Return the [x, y] coordinate for the center point of the cell that contains the specified text.  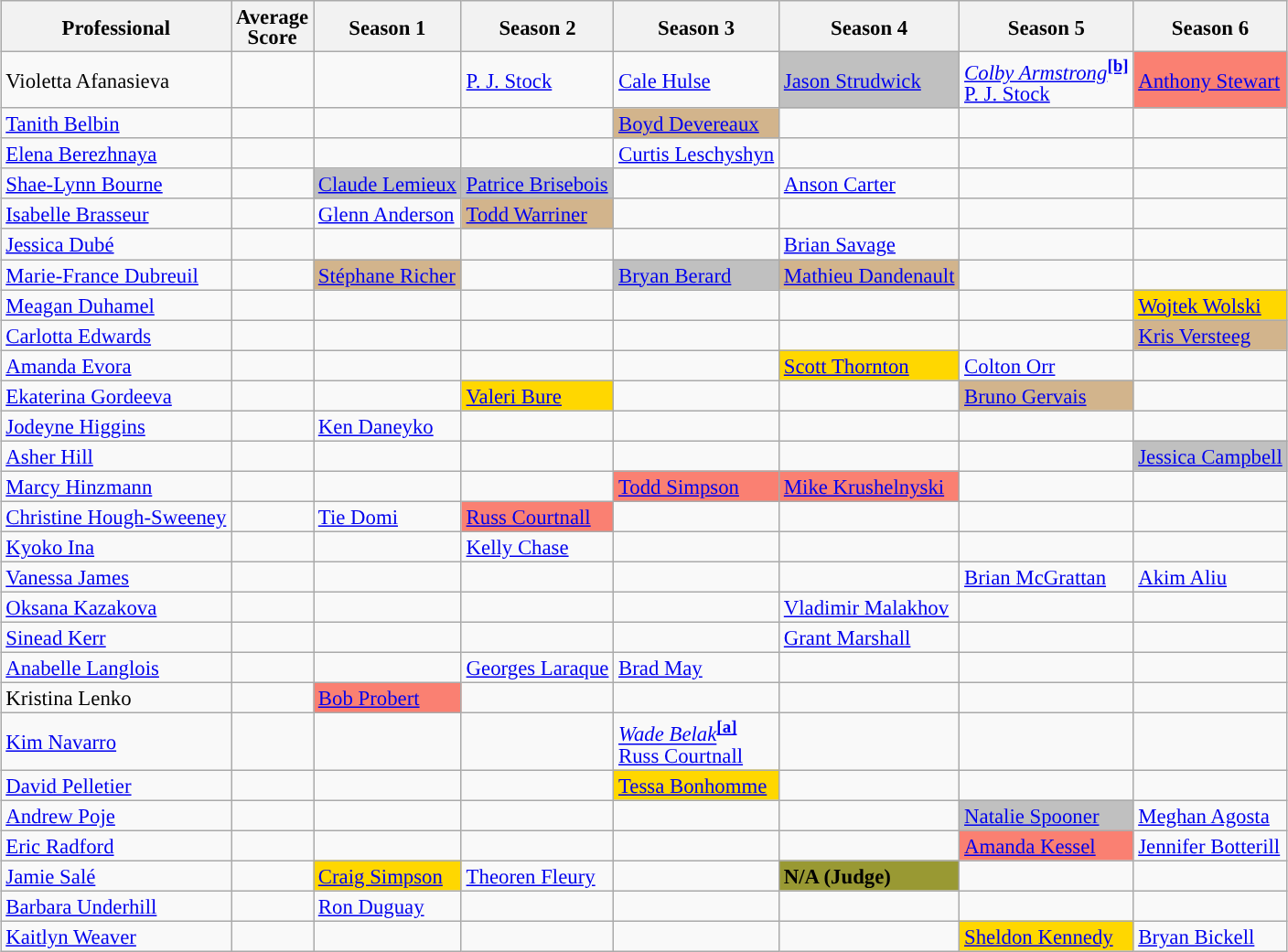
Season 1 [388, 27]
Sheldon Kennedy [1046, 936]
Carlotta Edwards [116, 335]
Scott Thornton [869, 366]
Vanessa James [116, 576]
Akim Aliu [1210, 576]
Andrew Poje [116, 816]
Sinead Kerr [116, 638]
Elena Berezhnaya [116, 154]
Jamie Salé [116, 876]
Kim Navarro [116, 742]
Stéphane Richer [388, 274]
Mike Krushelnyski [869, 487]
Oksana Kazakova [116, 607]
Ken Daneyko [388, 426]
Claude Lemieux [388, 183]
Kris Versteeg [1210, 335]
Bruno Gervais [1046, 395]
Bob Probert [388, 699]
Marcy Hinzmann [116, 487]
Professional [116, 27]
Isabelle Brasseur [116, 214]
Mathieu Dandenault [869, 274]
P. J. Stock [537, 80]
Jessica Dubé [116, 243]
Ron Duguay [388, 905]
David Pelletier [116, 785]
Craig Simpson [388, 876]
Colton Orr [1046, 366]
Eric Radford [116, 845]
Kelly Chase [537, 547]
Violetta Afanasieva [116, 80]
Tanith Belbin [116, 123]
Amanda Evora [116, 366]
Season 5 [1046, 27]
Russ Courtnall [537, 516]
Jennifer Botterill [1210, 845]
Shae-Lynn Bourne [116, 183]
Jodeyne Higgins [116, 426]
Todd Simpson [697, 487]
Anabelle Langlois [116, 668]
Natalie Spooner [1046, 816]
Curtis Leschyshyn [697, 154]
Brian Savage [869, 243]
Anthony Stewart [1210, 80]
Marie-France Dubreuil [116, 274]
Anson Carter [869, 183]
Tessa Bonhomme [697, 785]
Kyoko Ina [116, 547]
Vladimir Malakhov [869, 607]
Meagan Duhamel [116, 305]
Georges Laraque [537, 668]
Wade Belak[a]Russ Courtnall [697, 742]
AverageScore [273, 27]
Bryan Bickell [1210, 936]
Meghan Agosta [1210, 816]
Valeri Bure [537, 395]
Kristina Lenko [116, 699]
Boyd Devereaux [697, 123]
Season 4 [869, 27]
Jason Strudwick [869, 80]
Cale Hulse [697, 80]
Brian McGrattan [1046, 576]
Brad May [697, 668]
Bryan Berard [697, 274]
Tie Domi [388, 516]
Glenn Anderson [388, 214]
Colby Armstrong[b]P. J. Stock [1046, 80]
Christine Hough-Sweeney [116, 516]
Jessica Campbell [1210, 455]
Season 2 [537, 27]
Todd Warriner [537, 214]
Amanda Kessel [1046, 845]
Season 6 [1210, 27]
Asher Hill [116, 455]
Theoren Fleury [537, 876]
Barbara Underhill [116, 905]
N/A (Judge) [869, 876]
Patrice Brisebois [537, 183]
Season 3 [697, 27]
Grant Marshall [869, 638]
Ekaterina Gordeeva [116, 395]
Wojtek Wolski [1210, 305]
Kaitlyn Weaver [116, 936]
